Provide the [X, Y] coordinate of the cell's center where the given text is located.  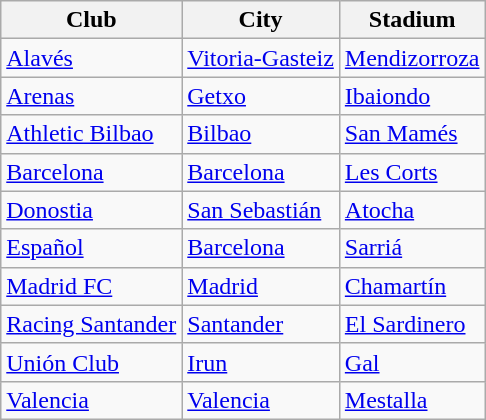
Athletic Bilbao [92, 134]
City [261, 20]
Stadium [412, 20]
Getxo [261, 96]
Donostia [92, 210]
San Sebastián [261, 210]
Madrid FC [92, 286]
Les Corts [412, 172]
Racing Santander [92, 324]
Ibaiondo [412, 96]
Irun [261, 362]
Club [92, 20]
Santander [261, 324]
Unión Club [92, 362]
Mestalla [412, 400]
Sarriá [412, 248]
Alavés [92, 58]
Madrid [261, 286]
Gal [412, 362]
El Sardinero [412, 324]
Bilbao [261, 134]
Vitoria-Gasteiz [261, 58]
Arenas [92, 96]
San Mamés [412, 134]
Atocha [412, 210]
Español [92, 248]
Mendizorroza [412, 58]
Chamartín [412, 286]
